Determine the (X, Y) coordinate at the center of the cell enclosing the given text.  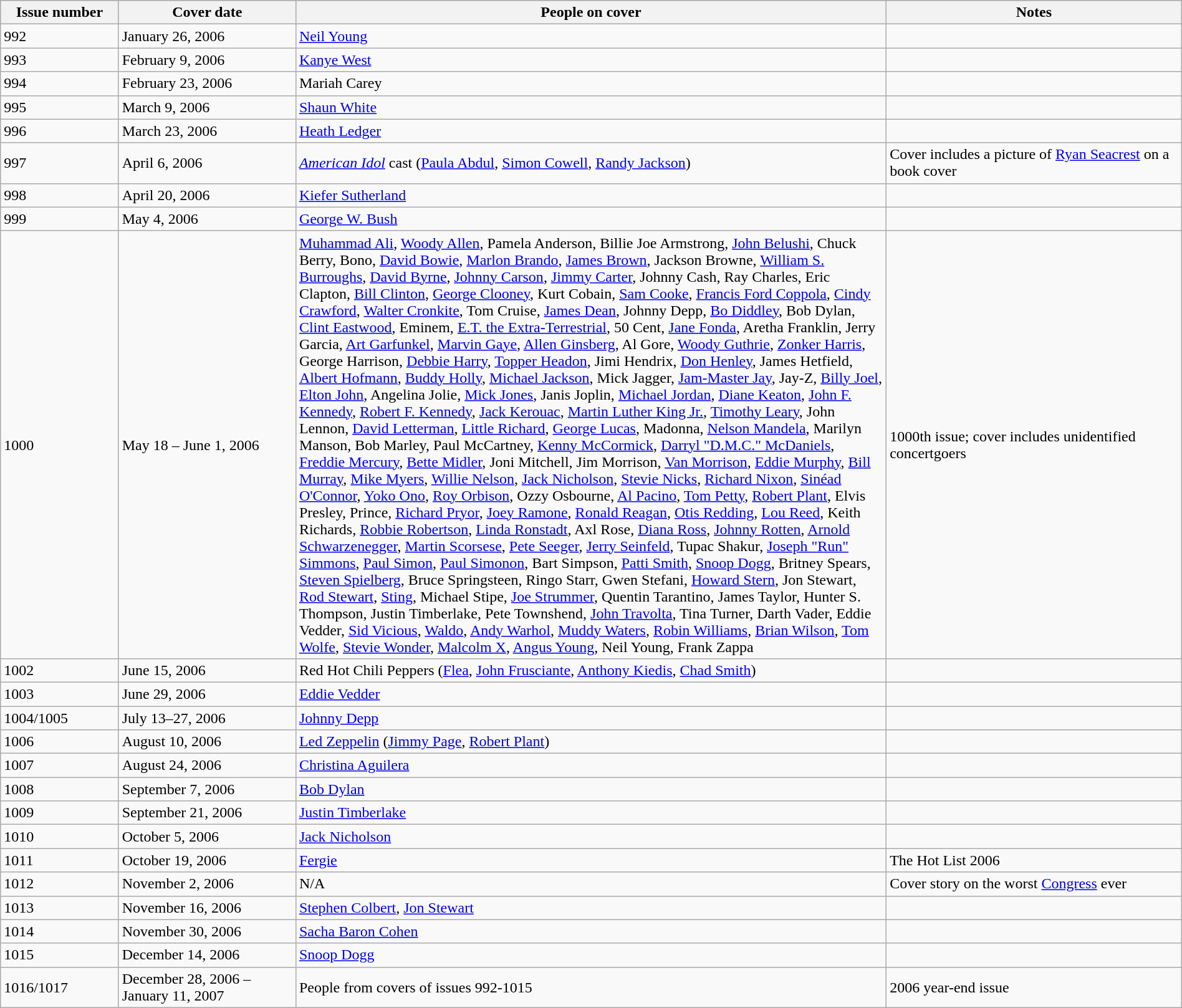
Justin Timberlake (591, 813)
Cover includes a picture of Ryan Seacrest on a book cover (1034, 163)
Kanye West (591, 60)
October 19, 2006 (207, 860)
March 9, 2006 (207, 107)
999 (60, 219)
June 15, 2006 (207, 670)
1004/1005 (60, 718)
February 9, 2006 (207, 60)
1014 (60, 931)
Snoop Dogg (591, 955)
Sacha Baron Cohen (591, 931)
George W. Bush (591, 219)
1003 (60, 694)
993 (60, 60)
Cover date (207, 12)
1016/1017 (60, 987)
1012 (60, 884)
August 10, 2006 (207, 742)
Neil Young (591, 36)
Led Zeppelin (Jimmy Page, Robert Plant) (591, 742)
April 20, 2006 (207, 195)
997 (60, 163)
N/A (591, 884)
December 14, 2006 (207, 955)
Christina Aguilera (591, 766)
November 30, 2006 (207, 931)
Bob Dylan (591, 789)
Johnny Depp (591, 718)
Mariah Carey (591, 84)
May 4, 2006 (207, 219)
1010 (60, 837)
1000th issue; cover includes unidentified concertgoers (1034, 444)
Shaun White (591, 107)
People on cover (591, 12)
1008 (60, 789)
December 28, 2006 – January 11, 2007 (207, 987)
People from covers of issues 992-1015 (591, 987)
1002 (60, 670)
November 2, 2006 (207, 884)
994 (60, 84)
Kiefer Sutherland (591, 195)
Cover story on the worst Congress ever (1034, 884)
1007 (60, 766)
Red Hot Chili Peppers (Flea, John Frusciante, Anthony Kiedis, Chad Smith) (591, 670)
Heath Ledger (591, 131)
1009 (60, 813)
995 (60, 107)
992 (60, 36)
1015 (60, 955)
March 23, 2006 (207, 131)
The Hot List 2006 (1034, 860)
October 5, 2006 (207, 837)
1011 (60, 860)
Issue number (60, 12)
August 24, 2006 (207, 766)
September 7, 2006 (207, 789)
Eddie Vedder (591, 694)
July 13–27, 2006 (207, 718)
April 6, 2006 (207, 163)
Fergie (591, 860)
American Idol cast (Paula Abdul, Simon Cowell, Randy Jackson) (591, 163)
996 (60, 131)
2006 year-end issue (1034, 987)
Jack Nicholson (591, 837)
1000 (60, 444)
998 (60, 195)
June 29, 2006 (207, 694)
1006 (60, 742)
January 26, 2006 (207, 36)
February 23, 2006 (207, 84)
Notes (1034, 12)
Stephen Colbert, Jon Stewart (591, 908)
September 21, 2006 (207, 813)
November 16, 2006 (207, 908)
May 18 – June 1, 2006 (207, 444)
1013 (60, 908)
